Output the (X, Y) coordinate of the center of the cell containing the given text.  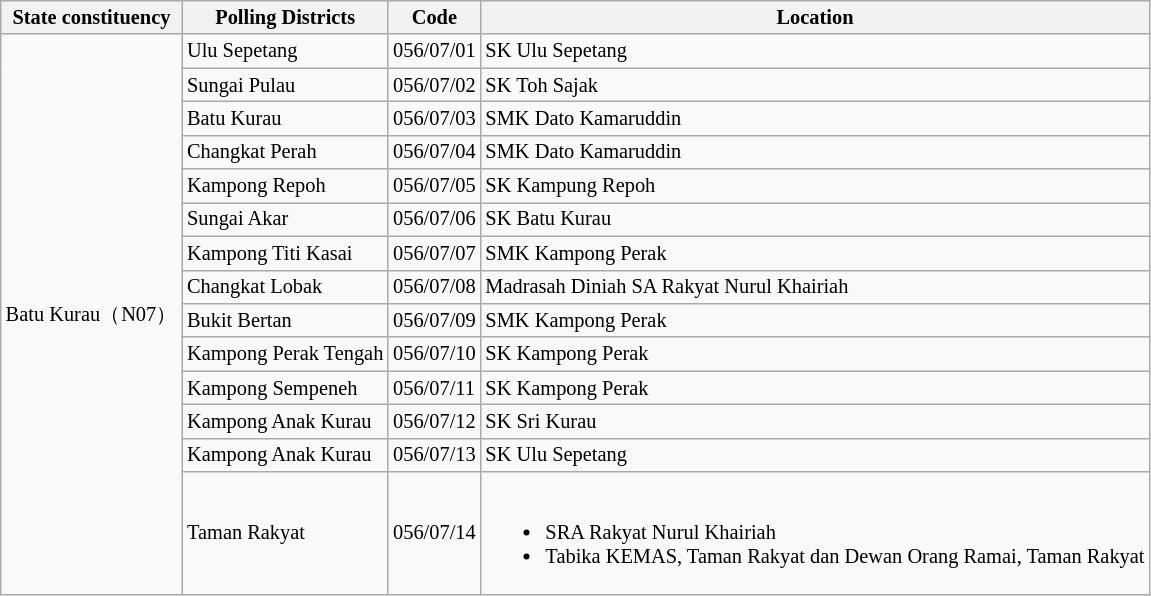
SRA Rakyat Nurul KhairiahTabika KEMAS, Taman Rakyat dan Dewan Orang Ramai, Taman Rakyat (816, 533)
056/07/11 (434, 388)
State constituency (92, 17)
Code (434, 17)
SK Toh Sajak (816, 85)
SK Sri Kurau (816, 421)
056/07/04 (434, 152)
056/07/02 (434, 85)
Madrasah Diniah SA Rakyat Nurul Khairiah (816, 287)
056/07/03 (434, 118)
056/07/14 (434, 533)
Polling Districts (285, 17)
Taman Rakyat (285, 533)
SK Batu Kurau (816, 219)
Kampong Perak Tengah (285, 354)
056/07/01 (434, 51)
SK Kampung Repoh (816, 186)
056/07/12 (434, 421)
Changkat Lobak (285, 287)
Kampong Repoh (285, 186)
Batu Kurau（N07） (92, 314)
056/07/05 (434, 186)
056/07/06 (434, 219)
Batu Kurau (285, 118)
Location (816, 17)
Kampong Titi Kasai (285, 253)
Changkat Perah (285, 152)
Ulu Sepetang (285, 51)
056/07/07 (434, 253)
Sungai Pulau (285, 85)
056/07/13 (434, 455)
Sungai Akar (285, 219)
Kampong Sempeneh (285, 388)
056/07/09 (434, 320)
Bukit Bertan (285, 320)
056/07/10 (434, 354)
056/07/08 (434, 287)
